Output the (X, Y) coordinate of the center of the cell containing the given text.  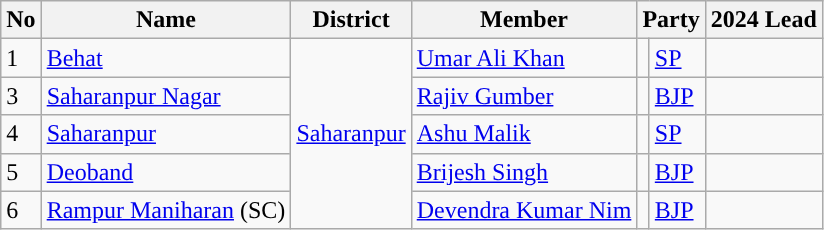
Rampur Maniharan (SC) (166, 210)
Deoband (166, 172)
4 (21, 134)
Ashu Malik (524, 134)
Umar Ali Khan (524, 58)
2024 Lead (764, 20)
District (351, 20)
Party (671, 20)
Behat (166, 58)
1 (21, 58)
Devendra Kumar Nim (524, 210)
No (21, 20)
6 (21, 210)
Brijesh Singh (524, 172)
Rajiv Gumber (524, 96)
5 (21, 172)
3 (21, 96)
Member (524, 20)
Saharanpur Nagar (166, 96)
Name (166, 20)
